For the text-containing cell, return its midpoint in [X, Y] coordinate format. 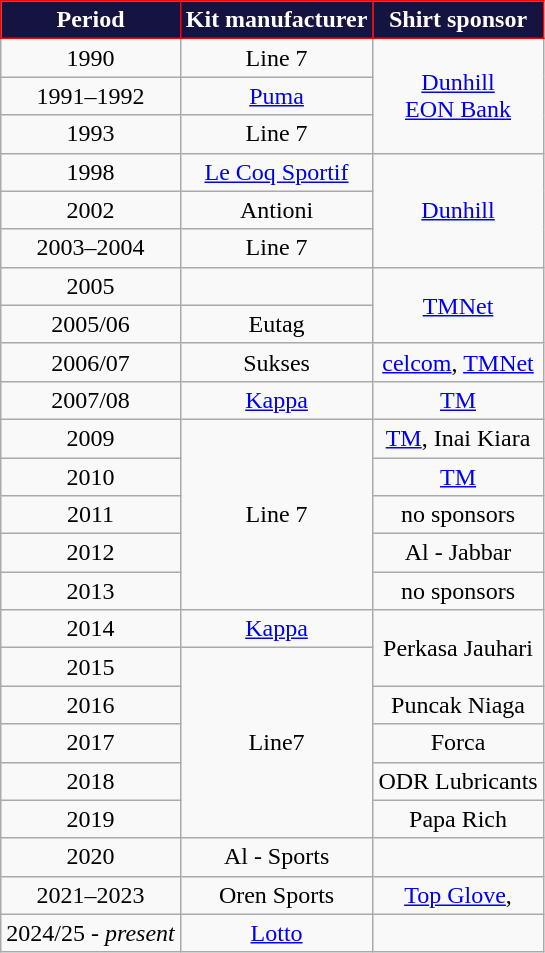
2018 [91, 781]
Papa Rich [458, 819]
2012 [91, 553]
Forca [458, 743]
Dunhill [458, 210]
1991–1992 [91, 96]
Sukses [276, 362]
Puma [276, 96]
Top Glove, [458, 895]
2005/06 [91, 324]
2002 [91, 210]
2003–2004 [91, 248]
2016 [91, 705]
2014 [91, 629]
Puncak Niaga [458, 705]
Al - Sports [276, 857]
2017 [91, 743]
1990 [91, 58]
2005 [91, 286]
1993 [91, 134]
DunhillEON Bank [458, 96]
Kit manufacturer [276, 20]
Eutag [276, 324]
1998 [91, 172]
TMNet [458, 305]
Lotto [276, 933]
celcom, TMNet [458, 362]
Le Coq Sportif [276, 172]
2024/25 - present [91, 933]
2007/08 [91, 400]
TM, Inai Kiara [458, 438]
Antioni [276, 210]
2020 [91, 857]
Perkasa Jauhari [458, 648]
2019 [91, 819]
Al - Jabbar [458, 553]
2006/07 [91, 362]
ODR Lubricants [458, 781]
Shirt sponsor [458, 20]
Line7 [276, 743]
2021–2023 [91, 895]
2009 [91, 438]
2010 [91, 477]
Oren Sports [276, 895]
2013 [91, 591]
Period [91, 20]
2015 [91, 667]
2011 [91, 515]
